Scan for the cell matching the given text and deliver its [x, y] coordinate at center. 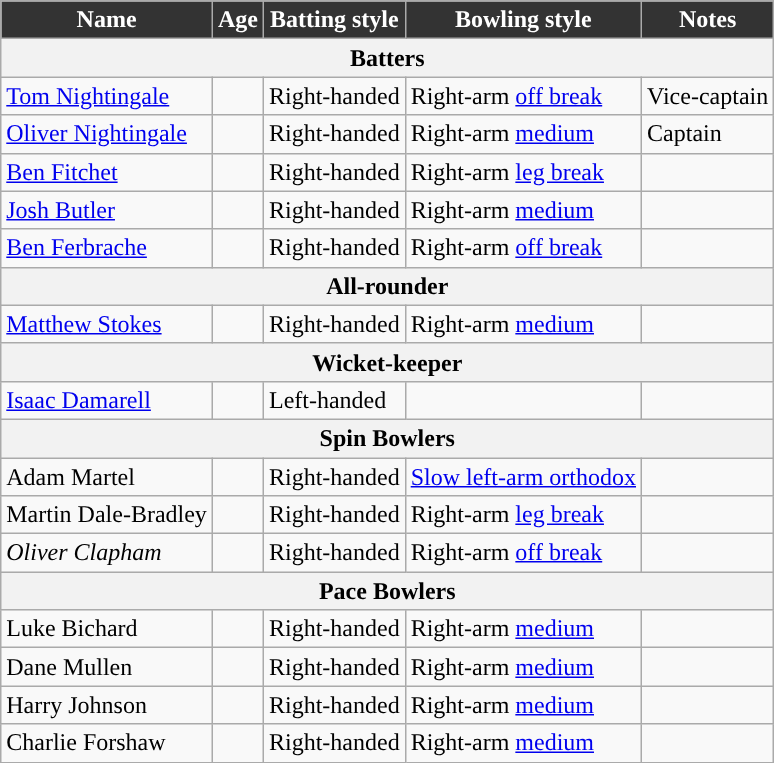
Oliver Clapham [107, 553]
Name [107, 20]
Dane Mullen [107, 667]
Age [238, 20]
Tom Nightingale [107, 96]
Left-handed [334, 400]
Pace Bowlers [388, 591]
Adam Martel [107, 477]
Vice-captain [708, 96]
Josh Butler [107, 210]
Notes [708, 20]
Wicket-keeper [388, 362]
Martin Dale-Bradley [107, 515]
Batters [388, 58]
Ben Fitchet [107, 172]
Ben Ferbrache [107, 248]
Batting style [334, 20]
Oliver Nightingale [107, 134]
Slow left-arm orthodox [523, 477]
Spin Bowlers [388, 438]
Matthew Stokes [107, 324]
Captain [708, 134]
Charlie Forshaw [107, 743]
Isaac Damarell [107, 400]
Bowling style [523, 20]
All-rounder [388, 286]
Harry Johnson [107, 705]
Luke Bichard [107, 629]
